Capture the cell that displays the provided text and extract its [x, y] central coordinate. 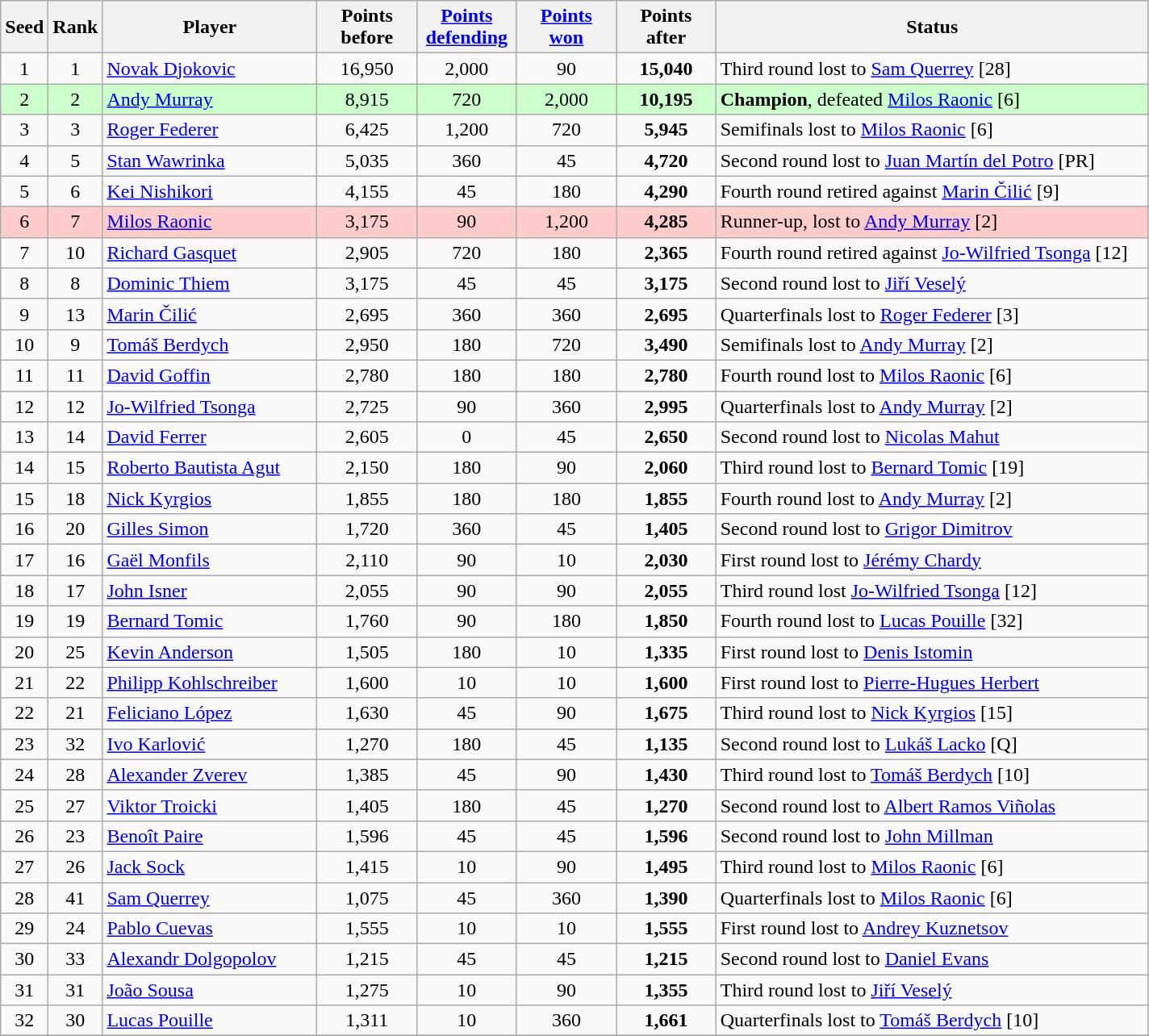
Player [210, 27]
41 [76, 898]
Points won [566, 27]
1,505 [367, 652]
First round lost to Pierre-Hugues Herbert [932, 683]
Quarterfinals lost to Tomáš Berdych [10] [932, 1021]
Benoît Paire [210, 836]
Second round lost to John Millman [932, 836]
2,605 [367, 437]
2,030 [666, 560]
1,390 [666, 898]
João Sousa [210, 990]
4 [24, 161]
Roger Federer [210, 130]
Fourth round lost to Andy Murray [2] [932, 499]
First round lost to Jérémy Chardy [932, 560]
29 [24, 929]
Rank [76, 27]
2,905 [367, 253]
Status [932, 27]
4,290 [666, 191]
1,385 [367, 775]
Runner-up, lost to Andy Murray [2] [932, 222]
Second round lost to Juan Martín del Potro [PR] [932, 161]
Philipp Kohlschreiber [210, 683]
Kei Nishikori [210, 191]
Points defending [467, 27]
8,915 [367, 99]
Fourth round retired against Jo-Wilfried Tsonga [12] [932, 253]
2,725 [367, 406]
1,720 [367, 529]
Third round lost to Sam Querrey [28] [932, 69]
Milos Raonic [210, 222]
Fourth round lost to Lucas Pouille [32] [932, 621]
Gaël Monfils [210, 560]
Feliciano López [210, 713]
Champion, defeated Milos Raonic [6] [932, 99]
6,425 [367, 130]
Viktor Troicki [210, 805]
David Goffin [210, 375]
10,195 [666, 99]
1,311 [367, 1021]
Alexandr Dolgopolov [210, 959]
1,661 [666, 1021]
1,495 [666, 867]
2,060 [666, 468]
Second round lost to Grigor Dimitrov [932, 529]
5,035 [367, 161]
Semifinals lost to Milos Raonic [6] [932, 130]
1,135 [666, 744]
5,945 [666, 130]
Second round lost to Daniel Evans [932, 959]
4,720 [666, 161]
Seed [24, 27]
2,365 [666, 253]
Roberto Bautista Agut [210, 468]
Sam Querrey [210, 898]
David Ferrer [210, 437]
Points before [367, 27]
2,950 [367, 345]
1,355 [666, 990]
Marin Čilić [210, 314]
1,675 [666, 713]
1,335 [666, 652]
3,490 [666, 345]
Richard Gasquet [210, 253]
Andy Murray [210, 99]
Nick Kyrgios [210, 499]
1,075 [367, 898]
Quarterfinals lost to Andy Murray [2] [932, 406]
Second round lost to Albert Ramos Viñolas [932, 805]
Points after [666, 27]
2,650 [666, 437]
Third round lost to Nick Kyrgios [15] [932, 713]
Bernard Tomic [210, 621]
First round lost to Andrey Kuznetsov [932, 929]
Ivo Karlović [210, 744]
John Isner [210, 591]
Third round lost to Bernard Tomic [19] [932, 468]
4,155 [367, 191]
Jo-Wilfried Tsonga [210, 406]
Third round lost to Milos Raonic [6] [932, 867]
16,950 [367, 69]
1,415 [367, 867]
0 [467, 437]
Semifinals lost to Andy Murray [2] [932, 345]
1,275 [367, 990]
First round lost to Denis Istomin [932, 652]
1,850 [666, 621]
Second round lost to Lukáš Lacko [Q] [932, 744]
Jack Sock [210, 867]
Novak Djokovic [210, 69]
2,150 [367, 468]
Dominic Thiem [210, 283]
1,630 [367, 713]
Fourth round lost to Milos Raonic [6] [932, 375]
Third round lost Jo-Wilfried Tsonga [12] [932, 591]
33 [76, 959]
Gilles Simon [210, 529]
Pablo Cuevas [210, 929]
1,760 [367, 621]
4,285 [666, 222]
Kevin Anderson [210, 652]
2,110 [367, 560]
Alexander Zverev [210, 775]
Third round lost to Jiří Veselý [932, 990]
Second round lost to Jiří Veselý [932, 283]
2,995 [666, 406]
Third round lost to Tomáš Berdych [10] [932, 775]
Lucas Pouille [210, 1021]
Quarterfinals lost to Roger Federer [3] [932, 314]
15,040 [666, 69]
Fourth round retired against Marin Čilić [9] [932, 191]
1,430 [666, 775]
Quarterfinals lost to Milos Raonic [6] [932, 898]
Tomáš Berdych [210, 345]
Stan Wawrinka [210, 161]
Second round lost to Nicolas Mahut [932, 437]
